Extract the (x, y) coordinate from the center of the cell holding the provided text.  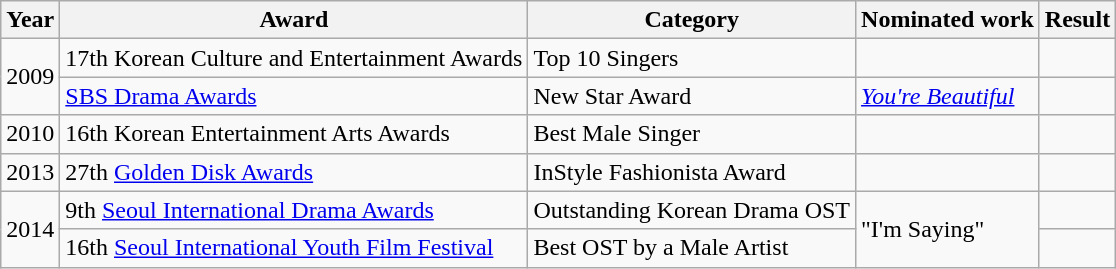
Category (692, 20)
InStyle Fashionista Award (692, 172)
2013 (30, 172)
SBS Drama Awards (294, 96)
Award (294, 20)
Best OST by a Male Artist (692, 248)
Result (1077, 20)
16th Korean Entertainment Arts Awards (294, 134)
Best Male Singer (692, 134)
16th Seoul International Youth Film Festival (294, 248)
Outstanding Korean Drama OST (692, 210)
2009 (30, 77)
"I'm Saying" (948, 229)
2014 (30, 229)
17th Korean Culture and Entertainment Awards (294, 58)
Year (30, 20)
New Star Award (692, 96)
Nominated work (948, 20)
27th Golden Disk Awards (294, 172)
Top 10 Singers (692, 58)
2010 (30, 134)
9th Seoul International Drama Awards (294, 210)
You're Beautiful (948, 96)
